Locate the cell with the specified text and output its [X, Y] center coordinate. 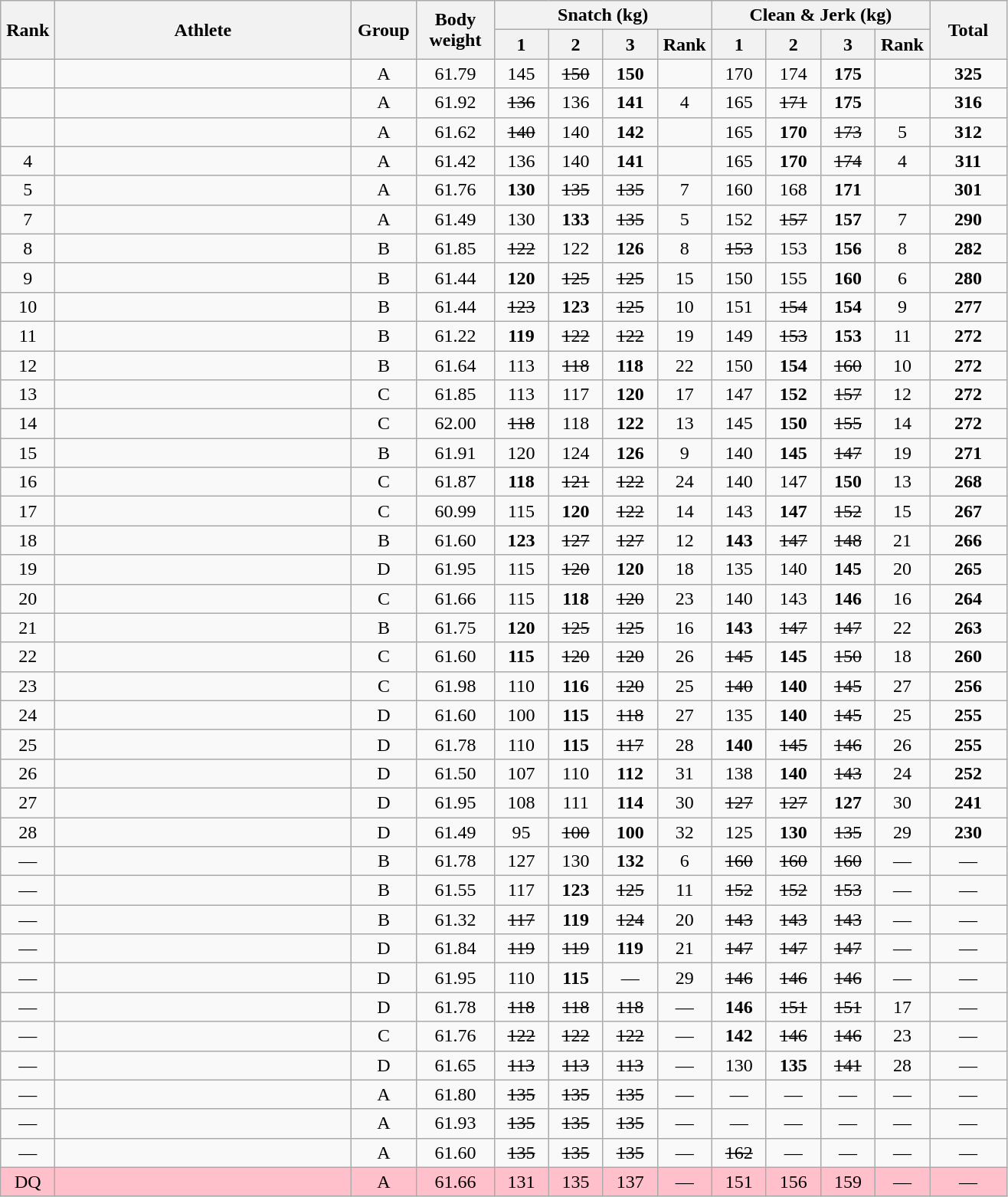
Group [384, 30]
61.91 [455, 453]
32 [685, 831]
114 [630, 802]
111 [576, 802]
Body weight [455, 30]
61.64 [455, 366]
Athlete [203, 30]
267 [968, 511]
277 [968, 307]
148 [847, 540]
252 [968, 773]
95 [521, 831]
264 [968, 598]
108 [521, 802]
268 [968, 482]
263 [968, 628]
131 [521, 1182]
62.00 [455, 424]
256 [968, 686]
Total [968, 30]
316 [968, 103]
312 [968, 132]
138 [738, 773]
Clean & Jerk (kg) [820, 15]
116 [576, 686]
61.92 [455, 103]
280 [968, 277]
325 [968, 74]
61.62 [455, 132]
112 [630, 773]
61.50 [455, 773]
271 [968, 453]
60.99 [455, 511]
260 [968, 657]
301 [968, 190]
282 [968, 248]
162 [738, 1153]
107 [521, 773]
61.42 [455, 161]
290 [968, 219]
61.75 [455, 628]
61.65 [455, 1065]
61.22 [455, 336]
311 [968, 161]
61.98 [455, 686]
Snatch (kg) [603, 15]
DQ [28, 1182]
149 [738, 336]
133 [576, 219]
61.87 [455, 482]
61.80 [455, 1094]
61.32 [455, 920]
230 [968, 831]
61.55 [455, 890]
159 [847, 1182]
137 [630, 1182]
61.93 [455, 1123]
61.79 [455, 74]
168 [794, 190]
265 [968, 569]
61.84 [455, 949]
132 [630, 861]
266 [968, 540]
121 [576, 482]
241 [968, 802]
31 [685, 773]
173 [847, 132]
